Return (x, y) of the center of cell containing provided text 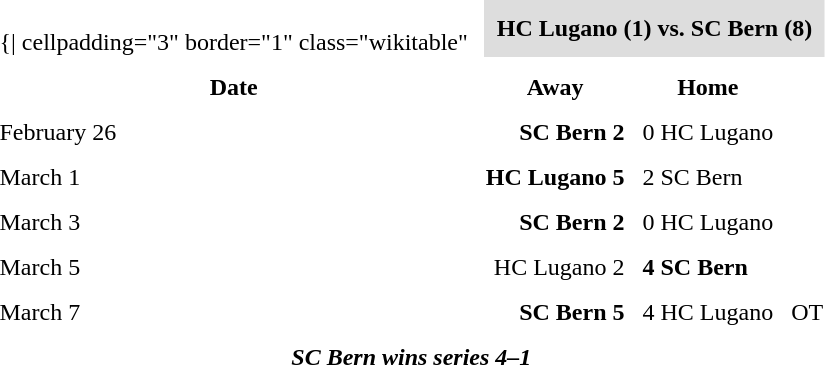
OT (808, 312)
HC Lugano 5 (555, 177)
2 SC Bern (708, 177)
Away (555, 87)
HC Lugano 2 (555, 267)
HC Lugano (1) vs. SC Bern (8) (654, 28)
4 SC Bern (708, 267)
SC Bern 5 (555, 312)
Home (708, 87)
4 HC Lugano (708, 312)
